Scan for the cell matching the given text and deliver its (X, Y) coordinate at center. 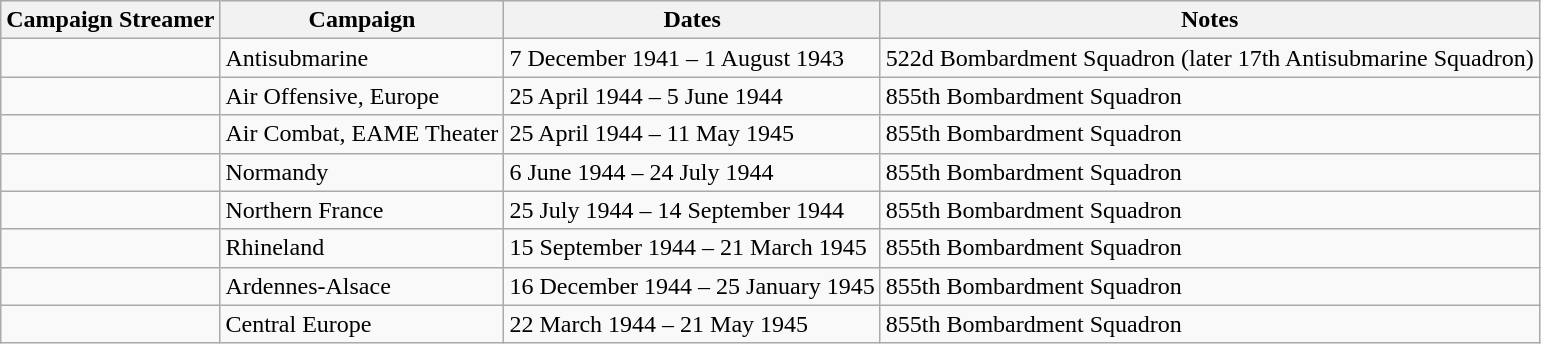
Ardennes-Alsace (362, 286)
Notes (1210, 20)
Campaign Streamer (110, 20)
522d Bombardment Squadron (later 17th Antisubmarine Squadron) (1210, 58)
25 April 1944 – 11 May 1945 (692, 134)
25 July 1944 – 14 September 1944 (692, 210)
25 April 1944 – 5 June 1944 (692, 96)
22 March 1944 – 21 May 1945 (692, 324)
Campaign (362, 20)
Antisubmarine (362, 58)
Normandy (362, 172)
Air Combat, EAME Theater (362, 134)
7 December 1941 – 1 August 1943 (692, 58)
Air Offensive, Europe (362, 96)
16 December 1944 – 25 January 1945 (692, 286)
6 June 1944 – 24 July 1944 (692, 172)
15 September 1944 – 21 March 1945 (692, 248)
Rhineland (362, 248)
Central Europe (362, 324)
Dates (692, 20)
Northern France (362, 210)
